Output the [x, y] coordinate of the center of the cell containing the given text.  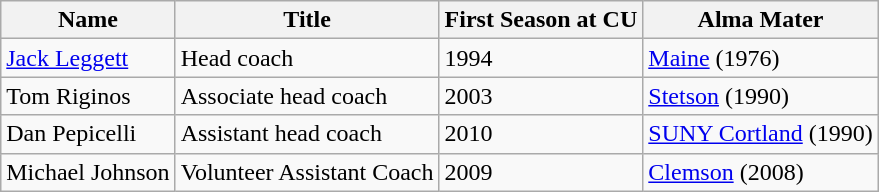
Name [88, 20]
2003 [541, 96]
Michael Johnson [88, 172]
Volunteer Assistant Coach [307, 172]
SUNY Cortland (1990) [761, 134]
2010 [541, 134]
Associate head coach [307, 96]
Title [307, 20]
Jack Leggett [88, 58]
Clemson (2008) [761, 172]
1994 [541, 58]
Assistant head coach [307, 134]
Tom Riginos [88, 96]
Stetson (1990) [761, 96]
Head coach [307, 58]
Dan Pepicelli [88, 134]
First Season at CU [541, 20]
Maine (1976) [761, 58]
2009 [541, 172]
Alma Mater [761, 20]
